Find where the given text appears and provide that cell's center as [x, y] coordinate. 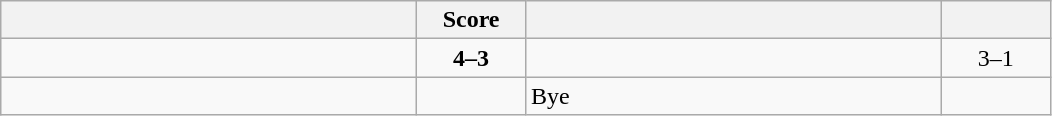
Bye [733, 96]
Score [472, 20]
3–1 [996, 58]
4–3 [472, 58]
